Provide the [X, Y] coordinate of the cell's center where the given text is located.  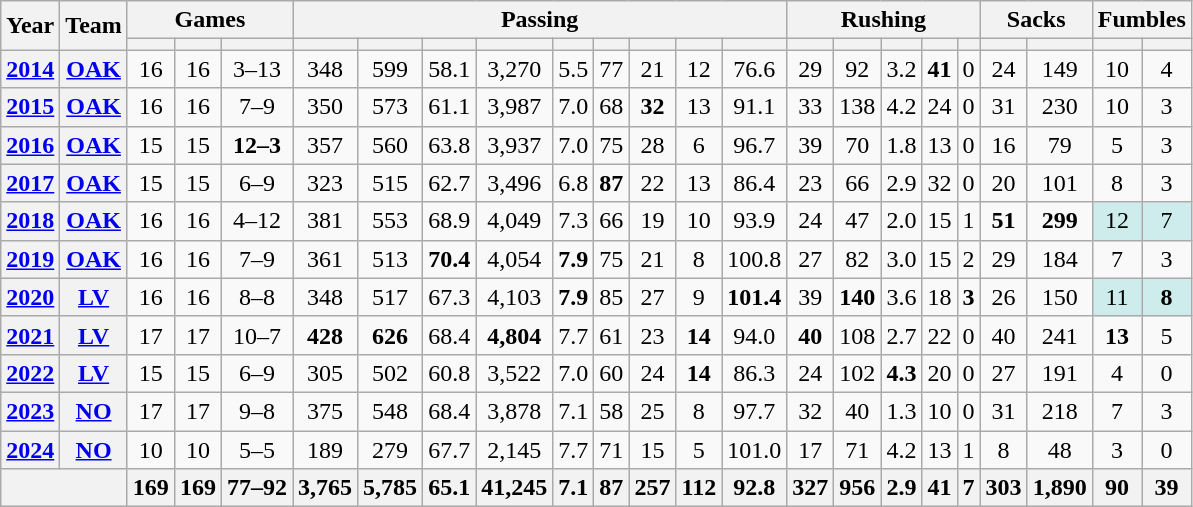
86.4 [754, 183]
428 [326, 335]
2014 [30, 69]
230 [1060, 107]
375 [326, 411]
1.3 [902, 411]
956 [858, 488]
11 [1117, 297]
327 [810, 488]
1.8 [902, 145]
2.7 [902, 335]
9 [699, 297]
241 [1060, 335]
381 [326, 221]
2 [968, 259]
92.8 [754, 488]
150 [1060, 297]
3–13 [256, 69]
68 [612, 107]
Team [94, 26]
138 [858, 107]
18 [940, 297]
94.0 [754, 335]
191 [1060, 373]
2018 [30, 221]
101.4 [754, 297]
2017 [30, 183]
Year [30, 26]
4.3 [902, 373]
2019 [30, 259]
47 [858, 221]
19 [652, 221]
25 [652, 411]
86.3 [754, 373]
77–92 [256, 488]
82 [858, 259]
48 [1060, 449]
3.0 [902, 259]
10–7 [256, 335]
67.7 [450, 449]
3,496 [514, 183]
2015 [30, 107]
357 [326, 145]
513 [390, 259]
218 [1060, 411]
68.9 [450, 221]
62.7 [450, 183]
58.1 [450, 69]
Fumbles [1142, 20]
599 [390, 69]
26 [1004, 297]
502 [390, 373]
3,765 [326, 488]
4,054 [514, 259]
303 [1004, 488]
79 [1060, 145]
149 [1060, 69]
102 [858, 373]
548 [390, 411]
323 [326, 183]
3.2 [902, 69]
93.9 [754, 221]
350 [326, 107]
4,103 [514, 297]
101 [1060, 183]
92 [858, 69]
76.6 [754, 69]
2021 [30, 335]
61.1 [450, 107]
361 [326, 259]
5.5 [574, 69]
2,145 [514, 449]
6.8 [574, 183]
1,890 [1060, 488]
60.8 [450, 373]
3,270 [514, 69]
3,987 [514, 107]
184 [1060, 259]
3,937 [514, 145]
51 [1004, 221]
2020 [30, 297]
Games [210, 20]
3.6 [902, 297]
96.7 [754, 145]
70 [858, 145]
77 [612, 69]
63.8 [450, 145]
60 [612, 373]
4,804 [514, 335]
12–3 [256, 145]
58 [612, 411]
4–12 [256, 221]
101.0 [754, 449]
3,522 [514, 373]
560 [390, 145]
515 [390, 183]
517 [390, 297]
33 [810, 107]
2024 [30, 449]
67.3 [450, 297]
85 [612, 297]
100.8 [754, 259]
41,245 [514, 488]
2.0 [902, 221]
299 [1060, 221]
7.3 [574, 221]
2023 [30, 411]
2016 [30, 145]
70.4 [450, 259]
112 [699, 488]
91.1 [754, 107]
97.7 [754, 411]
5,785 [390, 488]
553 [390, 221]
140 [858, 297]
65.1 [450, 488]
Sacks [1036, 20]
108 [858, 335]
573 [390, 107]
9–8 [256, 411]
257 [652, 488]
61 [612, 335]
4,049 [514, 221]
279 [390, 449]
8–8 [256, 297]
305 [326, 373]
3,878 [514, 411]
Passing [540, 20]
Rushing [884, 20]
6 [699, 145]
5–5 [256, 449]
189 [326, 449]
2022 [30, 373]
626 [390, 335]
28 [652, 145]
90 [1117, 488]
